Extract the (X, Y) coordinate from the center of the cell holding the provided text.  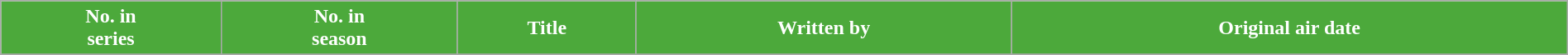
Title (547, 28)
Written by (824, 28)
No. inseries (111, 28)
Original air date (1289, 28)
No. inseason (339, 28)
